Locate the cell with the specified text and output its [x, y] center coordinate. 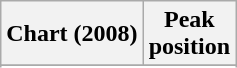
Chart (2008) [72, 34]
Peakposition [189, 34]
